Return [x, y] of the center of cell containing provided text 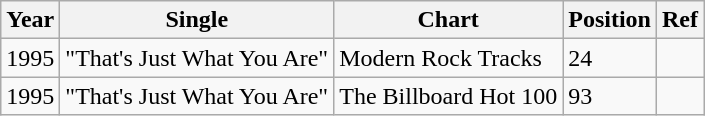
The Billboard Hot 100 [448, 96]
24 [610, 58]
Position [610, 20]
Year [30, 20]
Ref [680, 20]
Chart [448, 20]
93 [610, 96]
Modern Rock Tracks [448, 58]
Single [197, 20]
